Provide the (X, Y) coordinate of the cell's center where the given text is located.  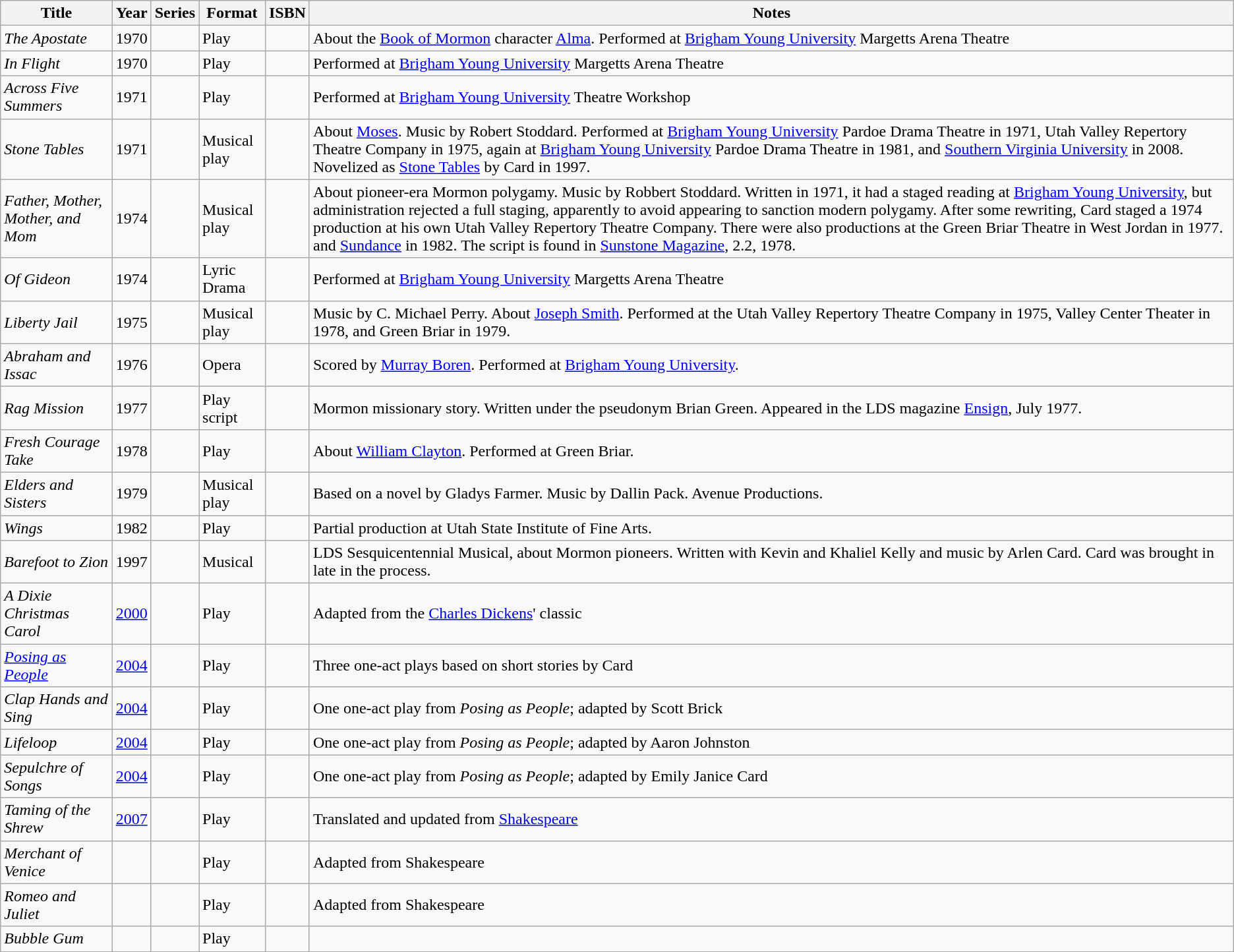
1982 (132, 528)
Series (175, 13)
Format (232, 13)
One one-act play from Posing as People; adapted by Emily Janice Card (771, 777)
Lyric Drama (232, 280)
Father, Mother, Mother, and Mom (57, 219)
In Flight (57, 63)
Mormon missionary story. Written under the pseudonym Brian Green. Appeared in the LDS magazine Ensign, July 1977. (771, 407)
Liberty Jail (57, 322)
2007 (132, 819)
Romeo and Juliet (57, 905)
Translated and updated from Shakespeare (771, 819)
Sepulchre of Songs (57, 777)
1978 (132, 451)
1975 (132, 322)
Year (132, 13)
About William Clayton. Performed at Green Briar. (771, 451)
Merchant of Venice (57, 862)
Posing as People (57, 666)
Rag Mission (57, 407)
The Apostate (57, 38)
Wings (57, 528)
2000 (132, 614)
Based on a novel by Gladys Farmer. Music by Dallin Pack. Avenue Productions. (771, 493)
1977 (132, 407)
About the Book of Mormon character Alma. Performed at Brigham Young University Margetts Arena Theatre (771, 38)
ISBN (287, 13)
Lifeloop (57, 742)
Clap Hands and Sing (57, 708)
1979 (132, 493)
Stone Tables (57, 149)
Barefoot to Zion (57, 562)
Across Five Summers (57, 98)
1976 (132, 365)
One one-act play from Posing as People; adapted by Aaron Johnston (771, 742)
Elders and Sisters (57, 493)
Bubble Gum (57, 939)
1997 (132, 562)
Abraham and Issac (57, 365)
Adapted from the Charles Dickens' classic (771, 614)
Partial production at Utah State Institute of Fine Arts. (771, 528)
Play script (232, 407)
Opera (232, 365)
Fresh Courage Take (57, 451)
Notes (771, 13)
Scored by Murray Boren. Performed at Brigham Young University. (771, 365)
One one-act play from Posing as People; adapted by Scott Brick (771, 708)
Three one-act plays based on short stories by Card (771, 666)
Performed at Brigham Young University Theatre Workshop (771, 98)
Musical (232, 562)
A Dixie Christmas Carol (57, 614)
Taming of the Shrew (57, 819)
Title (57, 13)
Of Gideon (57, 280)
